Extract the (x, y) coordinate from the center of the cell holding the provided text.  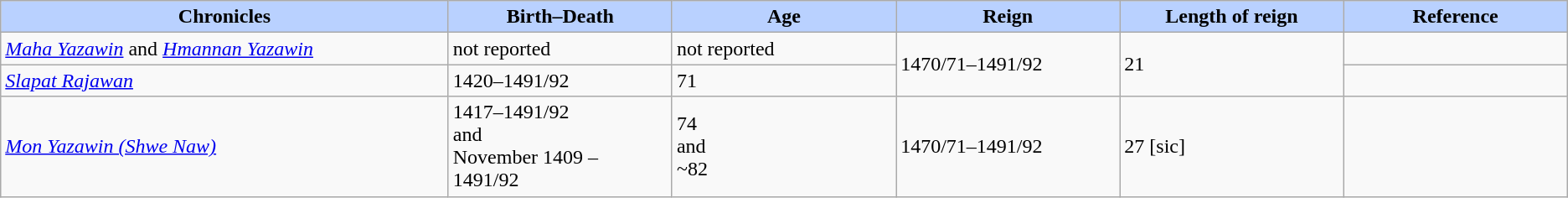
Maha Yazawin and Hmannan Yazawin (224, 49)
1420–1491/92 (560, 81)
1417–1491/92 and November 1409 – 1491/92 (560, 146)
Length of reign (1231, 17)
27 [sic] (1231, 146)
Age (784, 17)
Mon Yazawin (Shwe Naw) (224, 146)
Slapat Rajawan (224, 81)
21 (1231, 65)
Birth–Death (560, 17)
74 and ~82 (784, 146)
Reference (1456, 17)
71 (784, 81)
Reign (1008, 17)
Chronicles (224, 17)
